Scan for the cell matching the given text and deliver its [X, Y] coordinate at center. 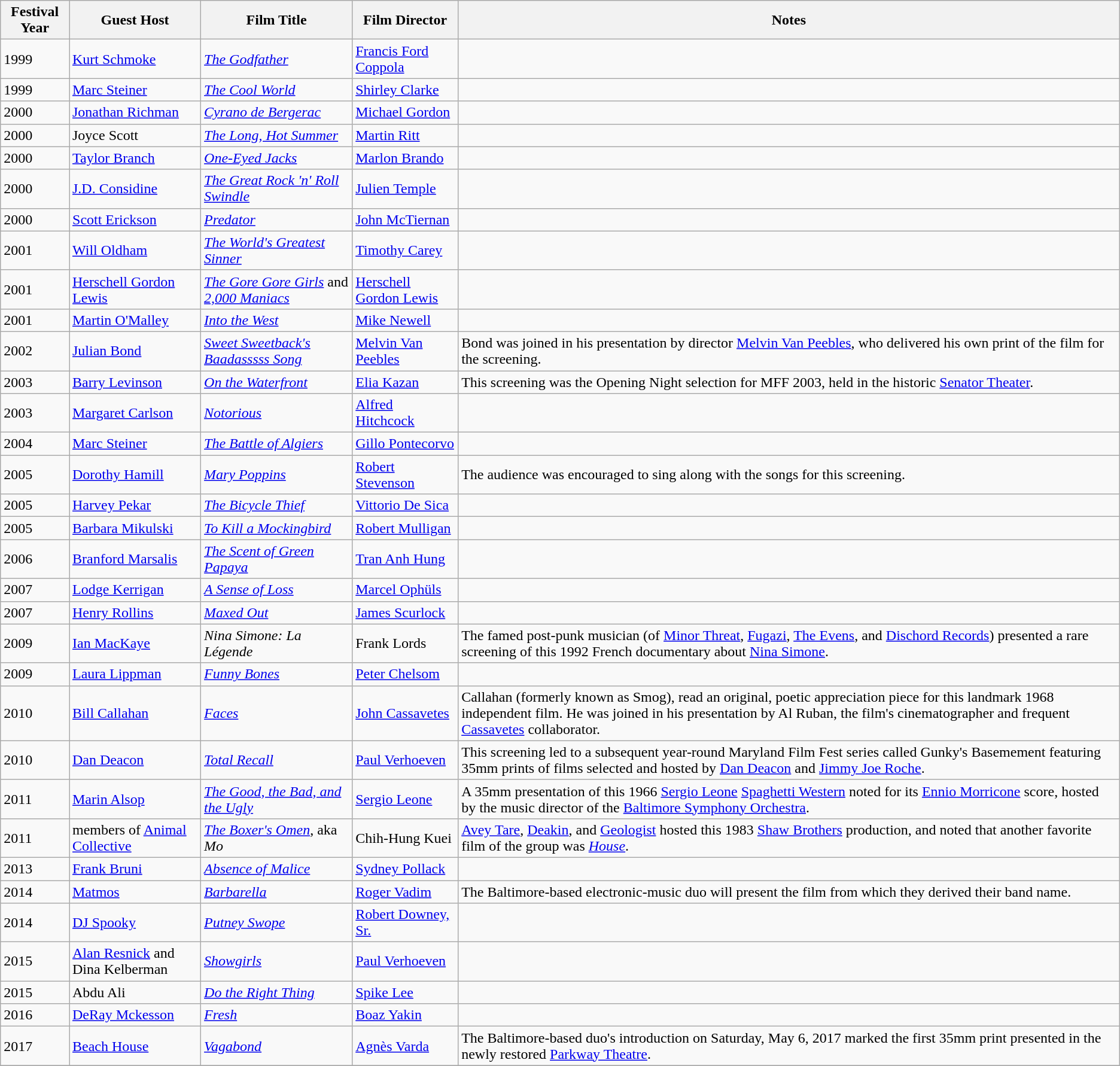
Funny Bones [276, 674]
Kurt Schmoke [135, 59]
A Sense of Loss [276, 590]
Cyrano de Bergerac [276, 112]
Sydney Pollack [406, 869]
Marcel Ophüls [406, 590]
Harvey Pekar [135, 505]
The Cool World [276, 90]
Notorious [276, 413]
Absence of Malice [276, 869]
Robert Mulligan [406, 528]
Chih-Hung Kuei [406, 837]
Martin Ritt [406, 135]
Will Oldham [135, 250]
The Battle of Algiers [276, 444]
Barry Levinson [135, 382]
Maxed Out [276, 613]
The Long, Hot Summer [276, 135]
2006 [35, 559]
Tran Anh Hung [406, 559]
This screening was the Opening Night selection for MFF 2003, held in the historic Senator Theater. [789, 382]
Fresh [276, 1015]
The Boxer's Omen, aka Mo [276, 837]
Marlon Brando [406, 158]
2004 [35, 444]
Branford Marsalis [135, 559]
Henry Rollins [135, 613]
Bond was joined in his presentation by director Melvin Van Peebles, who delivered his own print of the film for the screening. [789, 351]
On the Waterfront [276, 382]
Abdu Ali [135, 992]
Barbara Mikulski [135, 528]
Alan Resnick and Dina Kelberman [135, 962]
The Godfather [276, 59]
Mary Poppins [276, 475]
Notes [789, 20]
Festival Year [35, 20]
Julian Bond [135, 351]
Guest Host [135, 20]
Mike Newell [406, 320]
Francis Ford Coppola [406, 59]
James Scurlock [406, 613]
The Baltimore-based duo's introduction on Saturday, May 6, 2017 marked the first 35mm print presented in the newly restored Parkway Theatre. [789, 1046]
Do the Right Thing [276, 992]
Michael Gordon [406, 112]
Predator [276, 220]
Laura Lippman [135, 674]
2017 [35, 1046]
Bill Callahan [135, 713]
Barbarella [276, 892]
Jonathan Richman [135, 112]
J.D. Considine [135, 189]
Agnès Varda [406, 1046]
The audience was encouraged to sing along with the songs for this screening. [789, 475]
Sweet Sweetback's Baadasssss Song [276, 351]
Frank Lords [406, 644]
Boaz Yakin [406, 1015]
Putney Swope [276, 922]
Matmos [135, 892]
Dan Deacon [135, 760]
Taylor Branch [135, 158]
The Gore Gore Girls and 2,000 Maniacs [276, 290]
Total Recall [276, 760]
2002 [35, 351]
The Scent of Green Papaya [276, 559]
Beach House [135, 1046]
Roger Vadim [406, 892]
Margaret Carlson [135, 413]
The Baltimore-based electronic-music duo will present the film from which they derived their band name. [789, 892]
Dorothy Hamill [135, 475]
Lodge Kerrigan [135, 590]
Vagabond [276, 1046]
Sergio Leone [406, 799]
Julien Temple [406, 189]
The Great Rock 'n' Roll Swindle [276, 189]
The Good, the Bad, and the Ugly [276, 799]
The Bicycle Thief [276, 505]
Vittorio De Sica [406, 505]
Alfred Hitchcock [406, 413]
members of Animal Collective [135, 837]
Avey Tare, Deakin, and Geologist hosted this 1983 Shaw Brothers production, and noted that another favorite film of the group was House. [789, 837]
The World's Greatest Sinner [276, 250]
Showgirls [276, 962]
Nina Simone: La Légende [276, 644]
Robert Downey, Sr. [406, 922]
Into the West [276, 320]
Robert Stevenson [406, 475]
Spike Lee [406, 992]
2016 [35, 1015]
Shirley Clarke [406, 90]
DJ Spooky [135, 922]
2013 [35, 869]
Scott Erickson [135, 220]
Faces [276, 713]
Film Title [276, 20]
Gillo Pontecorvo [406, 444]
Ian MacKaye [135, 644]
Elia Kazan [406, 382]
Film Director [406, 20]
Peter Chelsom [406, 674]
Martin O'Malley [135, 320]
John McTiernan [406, 220]
John Cassavetes [406, 713]
One-Eyed Jacks [276, 158]
Marin Alsop [135, 799]
Frank Bruni [135, 869]
To Kill a Mockingbird [276, 528]
Timothy Carey [406, 250]
Melvin Van Peebles [406, 351]
DeRay Mckesson [135, 1015]
Joyce Scott [135, 135]
